Identify which cell holds the provided text, then report its (X, Y) central coordinate. 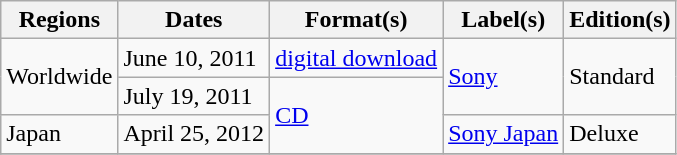
Format(s) (356, 20)
Worldwide (60, 77)
June 10, 2011 (194, 58)
Deluxe (620, 134)
Edition(s) (620, 20)
Sony (504, 77)
Label(s) (504, 20)
digital download (356, 58)
Standard (620, 77)
Japan (60, 134)
CD (356, 115)
Sony Japan (504, 134)
July 19, 2011 (194, 96)
April 25, 2012 (194, 134)
Dates (194, 20)
Regions (60, 20)
